From the cell containing the given text, extract its center point as (X, Y) coordinate. 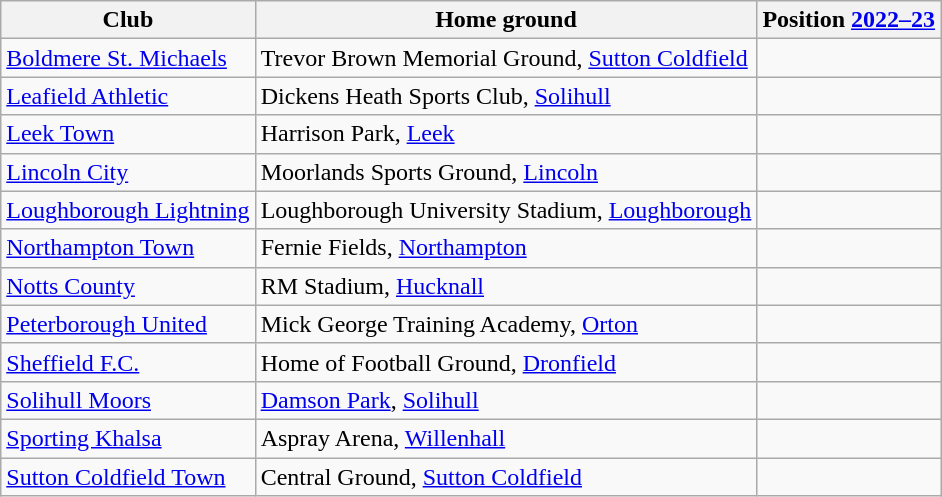
Loughborough Lightning (128, 210)
Position 2022–23 (849, 20)
Sporting Khalsa (128, 438)
Leek Town (128, 134)
Notts County (128, 286)
Club (128, 20)
Boldmere St. Michaels (128, 58)
Leafield Athletic (128, 96)
Northampton Town (128, 248)
Sutton Coldfield Town (128, 477)
Trevor Brown Memorial Ground, Sutton Coldfield (506, 58)
Aspray Arena, Willenhall (506, 438)
RM Stadium, Hucknall (506, 286)
Home of Football Ground, Dronfield (506, 362)
Sheffield F.C. (128, 362)
Harrison Park, Leek (506, 134)
Damson Park, Solihull (506, 400)
Dickens Heath Sports Club, Solihull (506, 96)
Mick George Training Academy, Orton (506, 324)
Moorlands Sports Ground, Lincoln (506, 172)
Home ground (506, 20)
Loughborough University Stadium, Loughborough (506, 210)
Peterborough United (128, 324)
Solihull Moors (128, 400)
Central Ground, Sutton Coldfield (506, 477)
Lincoln City (128, 172)
Fernie Fields, Northampton (506, 248)
